Scan for the cell matching the given text and deliver its (X, Y) coordinate at center. 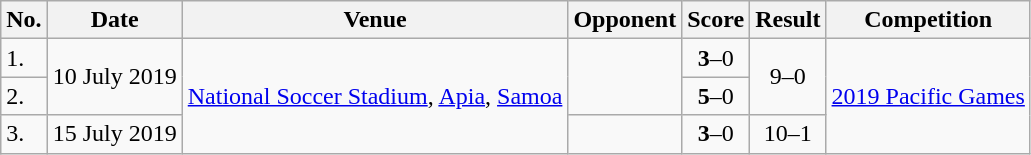
10 July 2019 (114, 77)
9–0 (788, 77)
10–1 (788, 134)
National Soccer Stadium, Apia, Samoa (375, 96)
15 July 2019 (114, 134)
Score (716, 20)
Venue (375, 20)
No. (24, 20)
Result (788, 20)
2. (24, 96)
Opponent (625, 20)
2019 Pacific Games (928, 96)
3. (24, 134)
Date (114, 20)
Competition (928, 20)
1. (24, 58)
5–0 (716, 96)
